Pinpoint the cell where the given text exists, returning its (X, Y) midpoint coordinate. 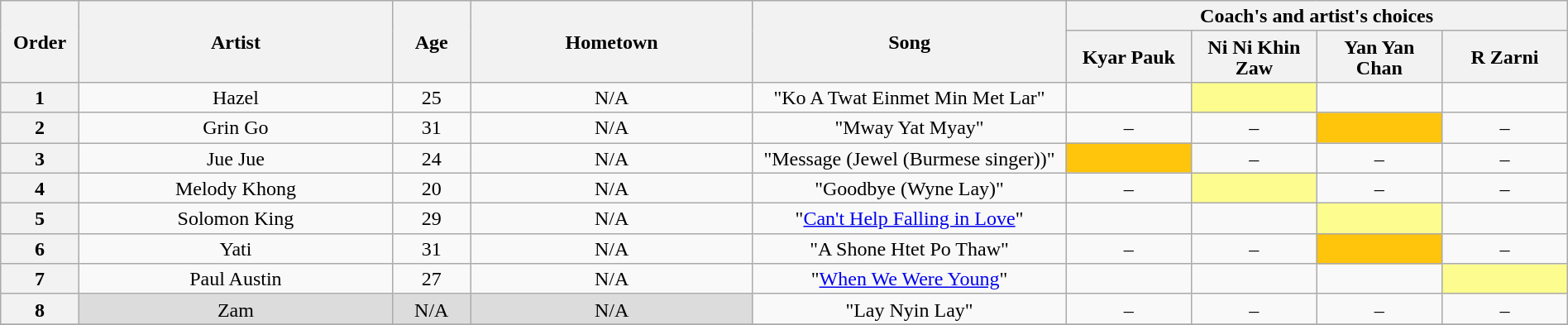
Paul Austin (235, 280)
4 (40, 189)
2 (40, 127)
"Goodbye (Wyne Lay)" (910, 189)
25 (432, 98)
Melody Khong (235, 189)
Kyar Pauk (1129, 56)
Order (40, 41)
Hometown (612, 41)
20 (432, 189)
Ni Ni Khin Zaw (1255, 56)
Jue Jue (235, 157)
Hazel (235, 98)
"Can't Help Falling in Love" (910, 218)
R Zarni (1505, 56)
Solomon King (235, 218)
7 (40, 280)
29 (432, 218)
3 (40, 157)
Yan Yan Chan (1379, 56)
Yati (235, 248)
Zam (235, 309)
"Mway Yat Myay" (910, 127)
"Message (Jewel (Burmese singer))" (910, 157)
27 (432, 280)
Age (432, 41)
5 (40, 218)
24 (432, 157)
"Lay Nyin Lay" (910, 309)
"Ko A Twat Einmet Min Met Lar" (910, 98)
6 (40, 248)
Song (910, 41)
"When We Were Young" (910, 280)
Coach's and artist's choices (1317, 17)
8 (40, 309)
1 (40, 98)
"A Shone Htet Po Thaw" (910, 248)
Grin Go (235, 127)
Artist (235, 41)
